Capture the cell that displays the provided text and extract its (X, Y) central coordinate. 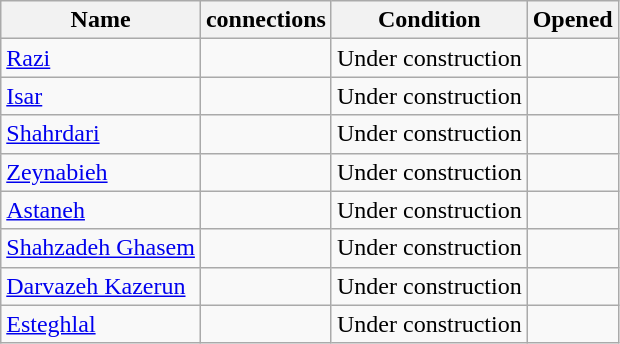
Darvazeh Kazerun (101, 286)
connections (266, 20)
Name (101, 20)
Opened (572, 20)
Razi (101, 58)
Condition (429, 20)
Shahzadeh Ghasem (101, 248)
Shahrdari (101, 134)
Isar (101, 96)
Esteghlal (101, 324)
Astaneh (101, 210)
Zeynabieh (101, 172)
